Pinpoint the cell where the given text exists, returning its [X, Y] midpoint coordinate. 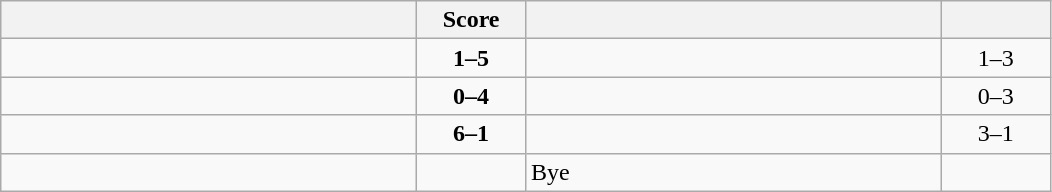
3–1 [996, 134]
Bye [733, 172]
0–3 [996, 96]
1–3 [996, 58]
6–1 [472, 134]
1–5 [472, 58]
Score [472, 20]
0–4 [472, 96]
